For the text-containing cell, return its midpoint in [X, Y] coordinate format. 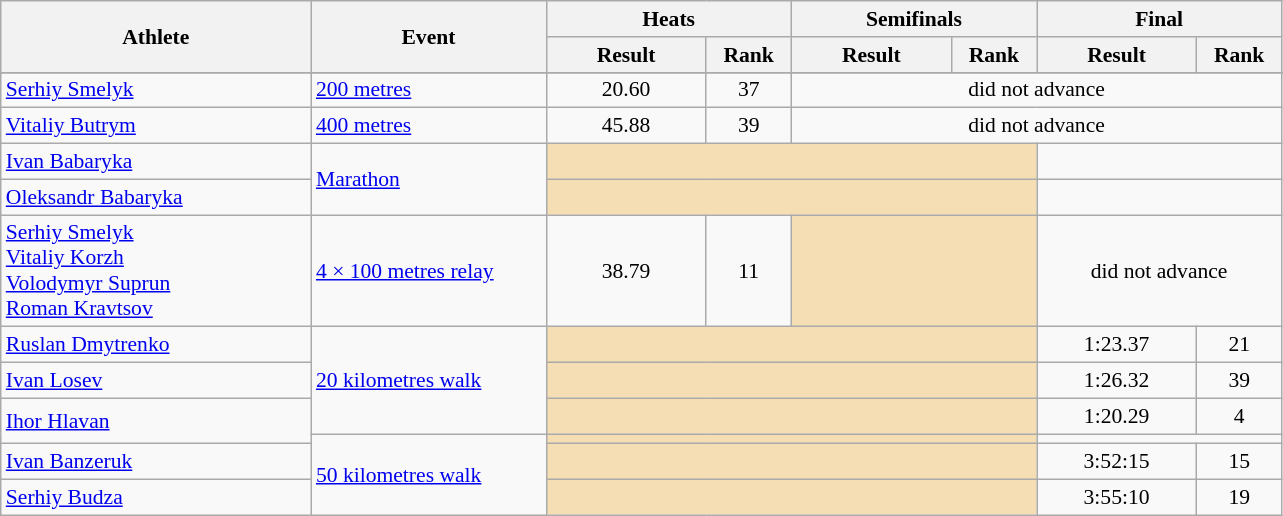
200 metres [428, 90]
4 × 100 metres relay [428, 271]
19 [1240, 498]
Serhiy SmelykVitaliy KorzhVolodymyr SuprunRoman Kravtsov [156, 271]
4 [1240, 416]
Event [428, 36]
1:20.29 [1116, 416]
Final [1158, 19]
Oleksandr Babaryka [156, 197]
Ivan Banzeruk [156, 462]
3:52:15 [1116, 462]
1:26.32 [1116, 381]
Marathon [428, 180]
Ruslan Dmytrenko [156, 345]
Ivan Losev [156, 381]
15 [1240, 462]
Athlete [156, 36]
21 [1240, 345]
Vitaliy Butrym [156, 126]
3:55:10 [1116, 498]
38.79 [626, 271]
11 [748, 271]
45.88 [626, 126]
1:23.37 [1116, 345]
37 [748, 90]
20 kilometres walk [428, 380]
Serhiy Smelyk [156, 90]
Semifinals [914, 19]
Ivan Babaryka [156, 162]
20.60 [626, 90]
Serhiy Budza [156, 498]
Heats [668, 19]
50 kilometres walk [428, 474]
Ihor Hlavan [156, 421]
400 metres [428, 126]
